Capture the cell that displays the provided text and extract its (x, y) central coordinate. 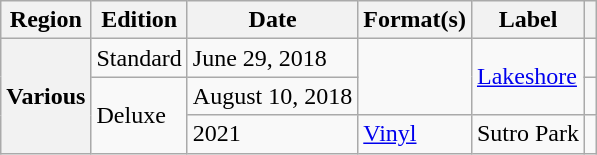
Lakeshore (528, 77)
June 29, 2018 (272, 58)
Vinyl (415, 134)
Deluxe (139, 115)
Format(s) (415, 20)
Region (46, 20)
Label (528, 20)
Standard (139, 58)
August 10, 2018 (272, 96)
2021 (272, 134)
Date (272, 20)
Sutro Park (528, 134)
Various (46, 96)
Edition (139, 20)
